Output the (x, y) coordinate of the center of the cell containing the given text.  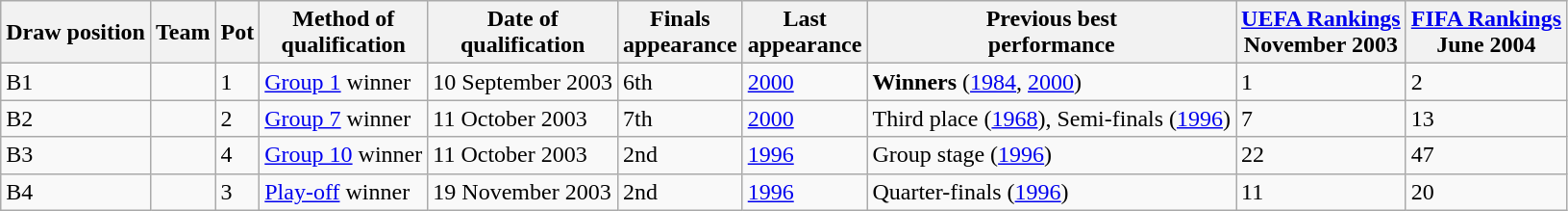
B2 (76, 119)
Group 1 winner (344, 82)
Team (183, 33)
Third place (1968), Semi-finals (1996) (1052, 119)
Group 10 winner (344, 155)
11 (1321, 192)
10 September 2003 (523, 82)
Quarter-finals (1996) (1052, 192)
Group 7 winner (344, 119)
4 (237, 155)
7 (1321, 119)
Date ofqualification (523, 33)
3 (237, 192)
Winners (1984, 2000) (1052, 82)
Group stage (1996) (1052, 155)
Play-off winner (344, 192)
19 November 2003 (523, 192)
Draw position (76, 33)
Finalsappearance (680, 33)
B3 (76, 155)
B4 (76, 192)
B1 (76, 82)
Pot (237, 33)
Method ofqualification (344, 33)
13 (1486, 119)
22 (1321, 155)
Previous bestperformance (1052, 33)
6th (680, 82)
20 (1486, 192)
47 (1486, 155)
7th (680, 119)
FIFA RankingsJune 2004 (1486, 33)
Lastappearance (805, 33)
UEFA RankingsNovember 2003 (1321, 33)
